Output the (x, y) coordinate of the center of the cell containing the given text.  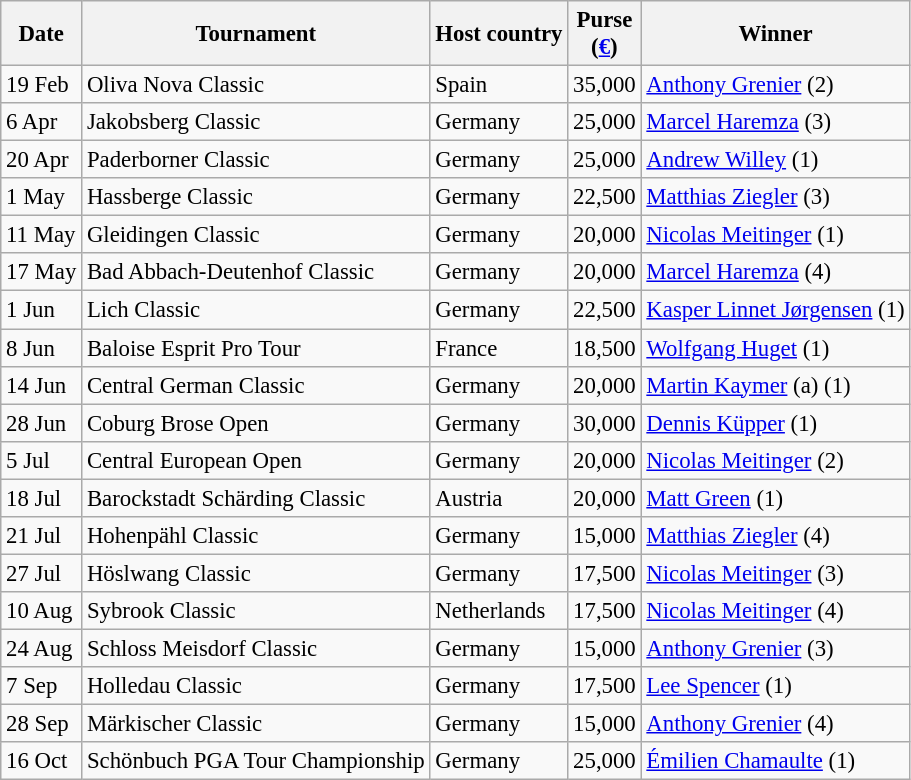
Kasper Linnet Jørgensen (1) (776, 310)
Höslwang Classic (256, 573)
Barockstadt Schärding Classic (256, 498)
Matthias Ziegler (3) (776, 197)
Purse(€) (604, 34)
28 Sep (42, 724)
Lich Classic (256, 310)
19 Feb (42, 85)
Nicolas Meitinger (3) (776, 573)
Gleidingen Classic (256, 235)
20 Apr (42, 160)
Baloise Esprit Pro Tour (256, 348)
Central European Open (256, 460)
Matthias Ziegler (4) (776, 536)
17 May (42, 273)
Oliva Nova Classic (256, 85)
France (499, 348)
7 Sep (42, 686)
28 Jun (42, 423)
Netherlands (499, 611)
Jakobsberg Classic (256, 122)
16 Oct (42, 761)
Dennis Küpper (1) (776, 423)
Nicolas Meitinger (1) (776, 235)
Wolfgang Huget (1) (776, 348)
Anthony Grenier (4) (776, 724)
Paderborner Classic (256, 160)
Hohenpähl Classic (256, 536)
1 Jun (42, 310)
10 Aug (42, 611)
Märkischer Classic (256, 724)
14 Jun (42, 385)
27 Jul (42, 573)
35,000 (604, 85)
24 Aug (42, 648)
Schönbuch PGA Tour Championship (256, 761)
Host country (499, 34)
11 May (42, 235)
Émilien Chamaulte (1) (776, 761)
Nicolas Meitinger (4) (776, 611)
Tournament (256, 34)
5 Jul (42, 460)
Nicolas Meitinger (2) (776, 460)
Martin Kaymer (a) (1) (776, 385)
21 Jul (42, 536)
Andrew Willey (1) (776, 160)
Marcel Haremza (3) (776, 122)
6 Apr (42, 122)
8 Jun (42, 348)
Spain (499, 85)
Winner (776, 34)
Matt Green (1) (776, 498)
Central German Classic (256, 385)
30,000 (604, 423)
Bad Abbach-Deutenhof Classic (256, 273)
Hassberge Classic (256, 197)
Anthony Grenier (3) (776, 648)
Sybrook Classic (256, 611)
Schloss Meisdorf Classic (256, 648)
Marcel Haremza (4) (776, 273)
Coburg Brose Open (256, 423)
18,500 (604, 348)
Austria (499, 498)
Date (42, 34)
Holledau Classic (256, 686)
Anthony Grenier (2) (776, 85)
1 May (42, 197)
18 Jul (42, 498)
Lee Spencer (1) (776, 686)
